Locate the cell with the specified text and output its [x, y] center coordinate. 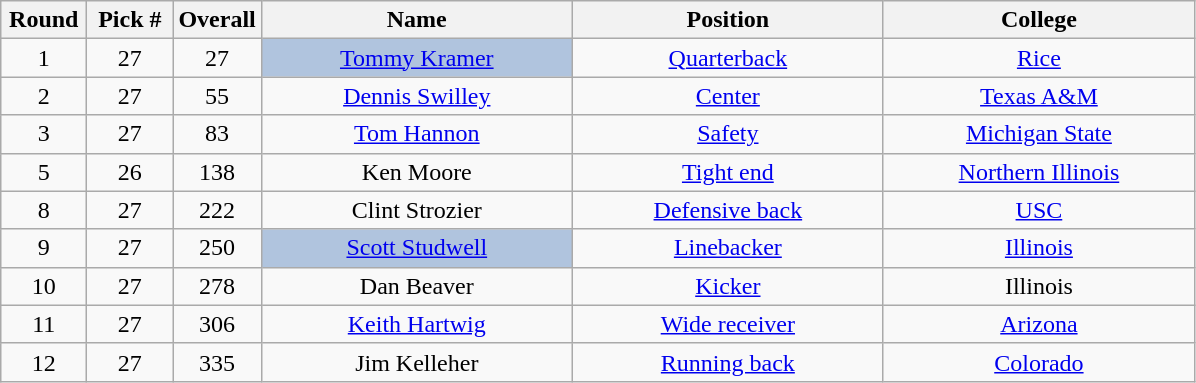
Tommy Kramer [416, 58]
Position [728, 20]
Texas A&M [1038, 96]
Michigan State [1038, 134]
83 [217, 134]
Scott Studwell [416, 248]
Defensive back [728, 210]
Running back [728, 362]
5 [44, 172]
Overall [217, 20]
College [1038, 20]
Kicker [728, 286]
222 [217, 210]
3 [44, 134]
Dennis Swilley [416, 96]
Round [44, 20]
Colorado [1038, 362]
Clint Strozier [416, 210]
Jim Kelleher [416, 362]
Ken Moore [416, 172]
11 [44, 324]
Keith Hartwig [416, 324]
335 [217, 362]
Linebacker [728, 248]
Dan Beaver [416, 286]
1 [44, 58]
Pick # [130, 20]
Arizona [1038, 324]
Wide receiver [728, 324]
10 [44, 286]
Center [728, 96]
USC [1038, 210]
26 [130, 172]
306 [217, 324]
Name [416, 20]
Safety [728, 134]
12 [44, 362]
Rice [1038, 58]
Tom Hannon [416, 134]
2 [44, 96]
Quarterback [728, 58]
250 [217, 248]
55 [217, 96]
8 [44, 210]
Tight end [728, 172]
138 [217, 172]
9 [44, 248]
Northern Illinois [1038, 172]
278 [217, 286]
